Extract the (X, Y) coordinate from the center of the cell holding the provided text.  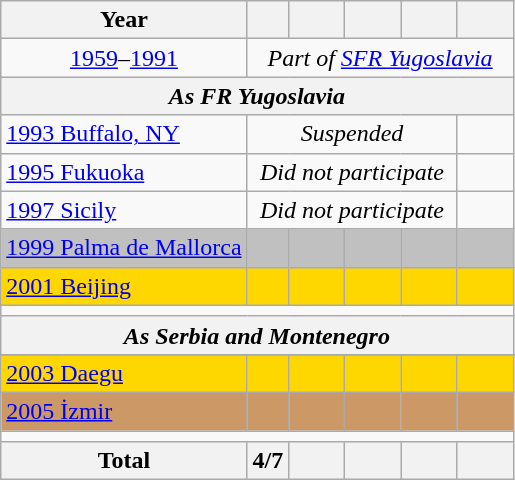
Year (124, 20)
1999 Palma de Mallorca (124, 248)
1993 Buffalo, NY (124, 134)
2003 Daegu (124, 373)
1995 Fukuoka (124, 172)
1997 Sicily (124, 210)
4/7 (268, 461)
As Serbia and Montenegro (257, 335)
1959–1991 (124, 58)
Suspended (352, 134)
Total (124, 461)
2005 İzmir (124, 411)
2001 Beijing (124, 286)
Part of SFR Yugoslavia (380, 58)
As FR Yugoslavia (257, 96)
